Identify which cell holds the provided text, then report its [X, Y] central coordinate. 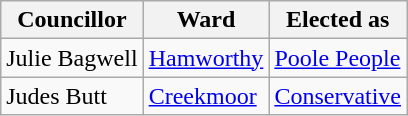
Ward [206, 20]
Julie Bagwell [72, 58]
Poole People [338, 58]
Judes Butt [72, 96]
Hamworthy [206, 58]
Conservative [338, 96]
Creekmoor [206, 96]
Elected as [338, 20]
Councillor [72, 20]
